Scan for the cell matching the given text and deliver its (x, y) coordinate at center. 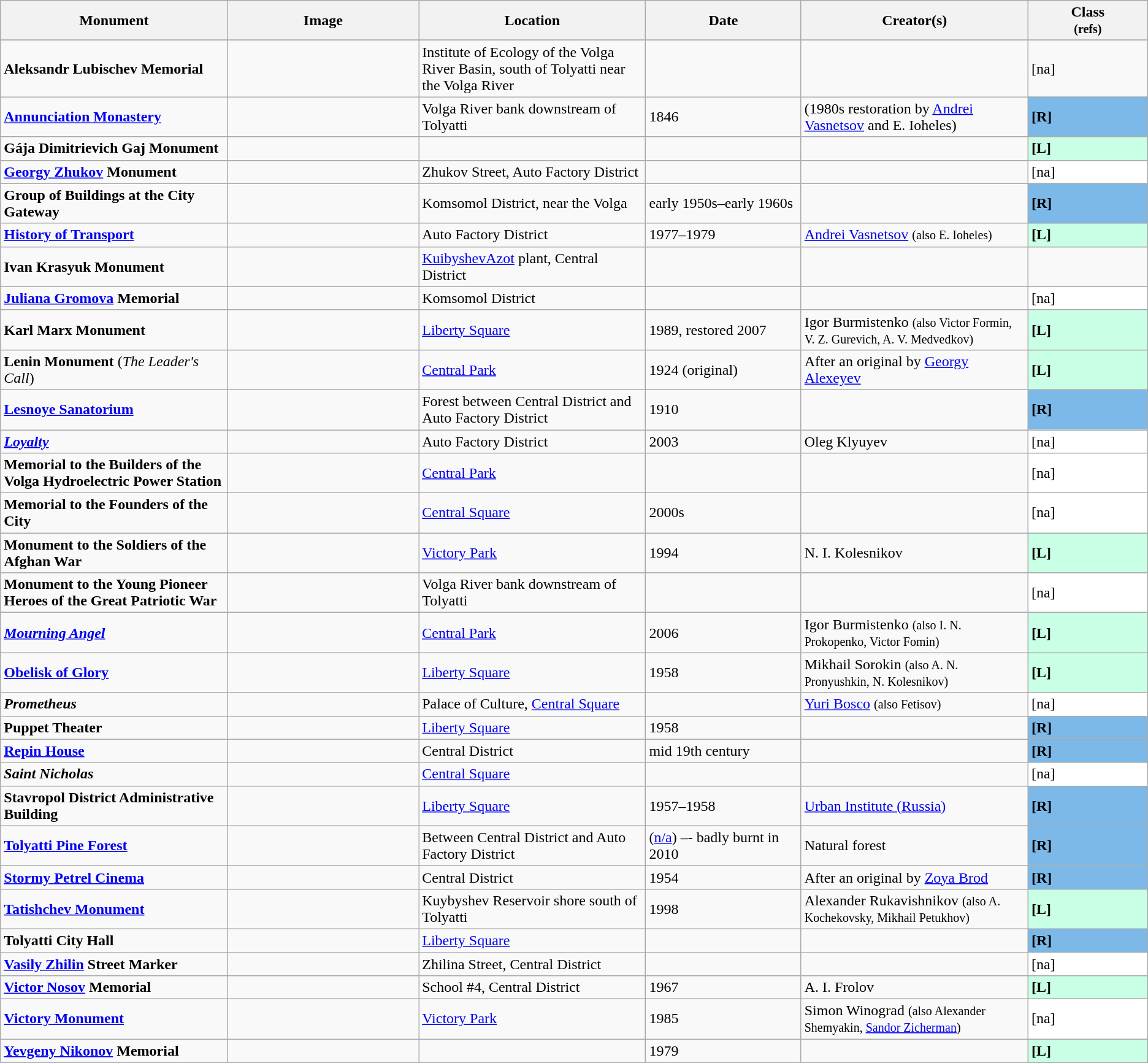
Aleksandr Lubischev Memorial (114, 69)
1985 (724, 1019)
mid 19th century (724, 751)
Between Central District and Auto Factory District (532, 845)
Class(refs) (1088, 21)
Memorial to the Founders of the City (114, 513)
Obelisk of Glory (114, 672)
Komsomol District (532, 298)
History of Transport (114, 235)
1910 (724, 410)
N. I. Kolesnikov (914, 553)
A. I. Frolov (914, 988)
Loyalty (114, 441)
Komsomol District, near the Volga (532, 204)
Lenin Monument (The Leader's Call) (114, 369)
Stavropol District Administrative Building (114, 806)
Monument (114, 21)
Monument to the Young Pioneer Heroes of the Great Patriotic War (114, 593)
Mikhail Sorokin (also A. N. Pronyushkin, N. Kolesnikov) (914, 672)
Tolyatti Pine Forest (114, 845)
Victory Monument (114, 1019)
After an original by Zoya Brod (914, 877)
Prometheus (114, 704)
2000s (724, 513)
1977–1979 (724, 235)
Institute of Ecology of the Volga River Basin, south of Tolyatti near the Volga River (532, 69)
Creator(s) (914, 21)
Gája Dimitrievich Gaj Monument (114, 148)
Palace of Culture, Central Square (532, 704)
Juliana Gromova Memorial (114, 298)
Zhukov Street, Auto Factory District (532, 172)
2006 (724, 633)
1954 (724, 877)
1994 (724, 553)
Date (724, 21)
early 1950s–early 1960s (724, 204)
1924 (original) (724, 369)
2003 (724, 441)
(n/a) –- badly burnt in 2010 (724, 845)
Oleg Klyuyev (914, 441)
(1980s restoration by Andrei Vasnetsov and E. Ioheles) (914, 117)
Tatishchev Monument (114, 909)
Urban Institute (Russia) (914, 806)
Image (323, 21)
Mourning Angel (114, 633)
Monument to the Soldiers of the Afghan War (114, 553)
KuibyshevAzot plant, Central District (532, 266)
Location (532, 21)
Memorial to the Builders of the Volga Hydroelectric Power Station (114, 474)
Igor Burmistenko (also I. N. Prokopenko, Victor Fomin) (914, 633)
Igor Burmistenko (also Victor Formin, V. Z. Gurevich, A. V. Medvedkov) (914, 330)
Yuri Bosco (also Fetisov) (914, 704)
1998 (724, 909)
Zhilina Street, Central District (532, 964)
1846 (724, 117)
Simon Winograd (also Alexander Shemyakin, Sandor Zicherman) (914, 1019)
Group of Buildings at the City Gateway (114, 204)
Natural forest (914, 845)
Puppet Theater (114, 727)
Saint Nicholas (114, 774)
School #4, Central District (532, 988)
Karl Marx Monument (114, 330)
1979 (724, 1051)
Ivan Krasyuk Monument (114, 266)
Victor Nosov Memorial (114, 988)
Stormy Petrel Cinema (114, 877)
Vasily Zhilin Street Marker (114, 964)
Repin House (114, 751)
Lesnoye Sanatorium (114, 410)
1957–1958 (724, 806)
Annunciation Monastery (114, 117)
Yevgeny Nikonov Memorial (114, 1051)
Alexander Rukavishnikov (also A. Kochekovsky, Mikhail Petukhov) (914, 909)
Kuybyshev Reservoir shore south of Tolyatti (532, 909)
Georgy Zhukov Monument (114, 172)
Andrei Vasnetsov (also E. Ioheles) (914, 235)
1967 (724, 988)
1989, restored 2007 (724, 330)
Tolyatti City Hall (114, 940)
Forest between Central District and Auto Factory District (532, 410)
After an original by Georgy Alexeyev (914, 369)
